Determine the [x, y] coordinate at the center of the cell enclosing the given text.  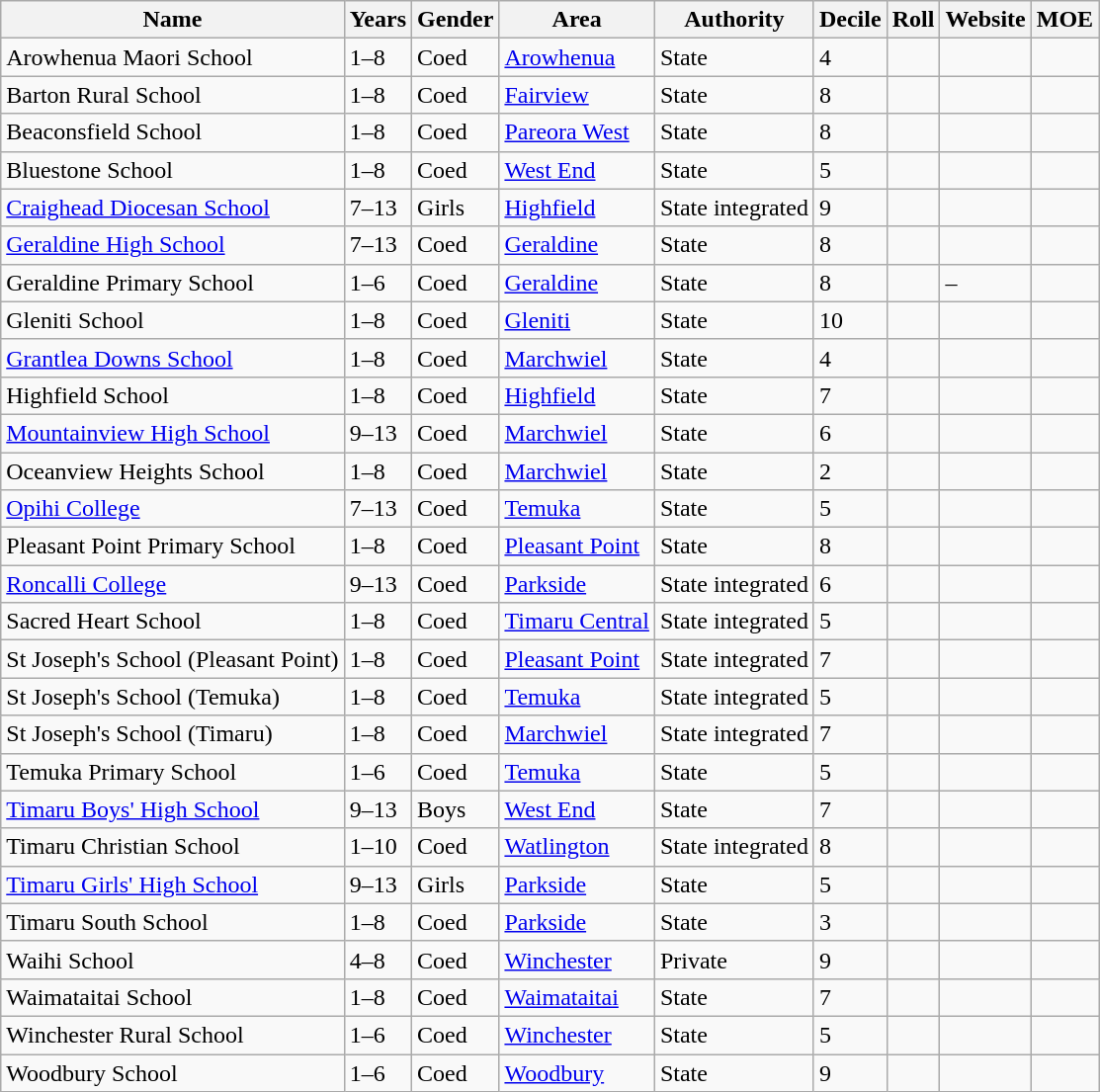
Waimataitai [577, 997]
Timaru Christian School [172, 847]
Gleniti School [172, 320]
Temuka Primary School [172, 772]
Waihi School [172, 960]
4–8 [378, 960]
Bluestone School [172, 170]
2 [850, 471]
Beaconsfield School [172, 132]
Watlington [577, 847]
Sacred Heart School [172, 622]
Timaru South School [172, 922]
Grantlea Downs School [172, 358]
Roncalli College [172, 584]
Oceanview Heights School [172, 471]
MOE [1064, 20]
1–10 [378, 847]
Gleniti [577, 320]
Arowhenua [577, 57]
Barton Rural School [172, 95]
3 [850, 922]
Craighead Diocesan School [172, 208]
Name [172, 20]
Opihi College [172, 509]
Private [733, 960]
Geraldine Primary School [172, 283]
Website [985, 20]
Geraldine High School [172, 245]
Waimataitai School [172, 997]
Highfield School [172, 395]
St Joseph's School (Temuka) [172, 697]
10 [850, 320]
Pleasant Point Primary School [172, 546]
Woodbury [577, 1072]
Arowhenua Maori School [172, 57]
– [985, 283]
Winchester Rural School [172, 1035]
St Joseph's School (Timaru) [172, 734]
Area [577, 20]
Gender [456, 20]
Authority [733, 20]
Timaru Girls' High School [172, 884]
Fairview [577, 95]
Years [378, 20]
Woodbury School [172, 1072]
Timaru Central [577, 622]
St Joseph's School (Pleasant Point) [172, 659]
Mountainview High School [172, 433]
Roll [913, 20]
Decile [850, 20]
Timaru Boys' High School [172, 809]
Pareora West [577, 132]
Boys [456, 809]
